Search for the cell housing the specified text and yield its [x, y] center coordinate. 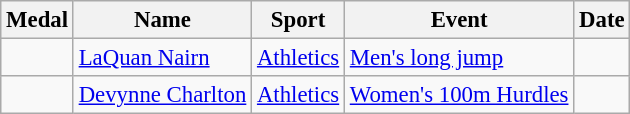
Name [162, 20]
Men's long jump [458, 58]
Medal [38, 20]
Devynne Charlton [162, 95]
Date [602, 20]
Women's 100m Hurdles [458, 95]
LaQuan Nairn [162, 58]
Event [458, 20]
Sport [298, 20]
